Find where the given text appears and provide that cell's center as [X, Y] coordinate. 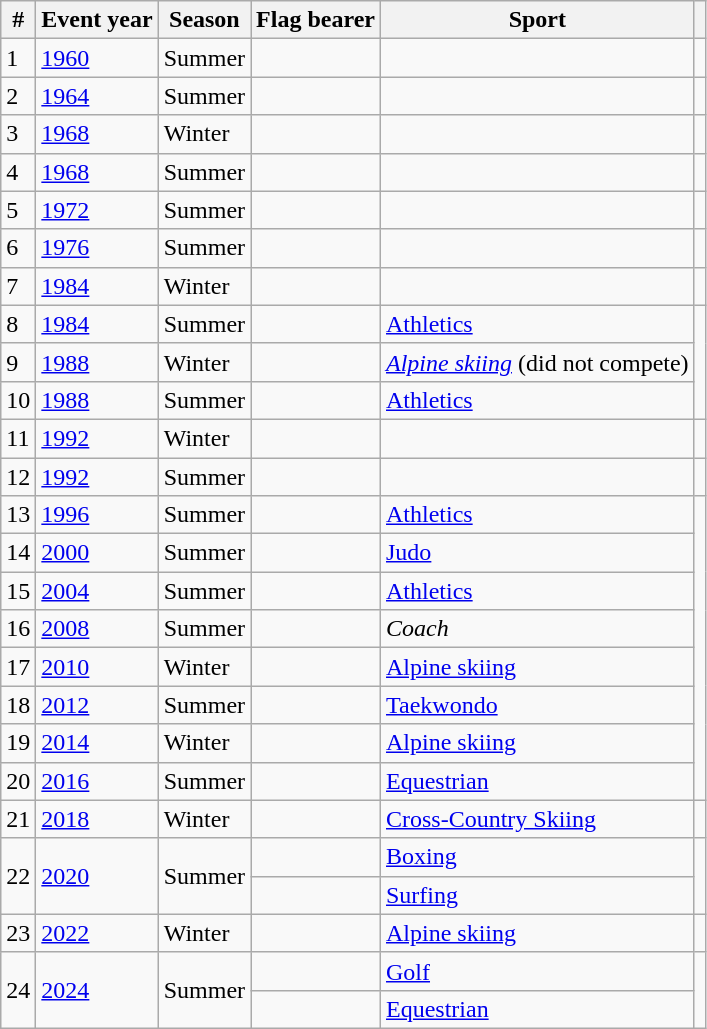
2014 [97, 743]
15 [18, 591]
Event year [97, 20]
2000 [97, 553]
19 [18, 743]
2016 [97, 781]
2008 [97, 629]
2 [18, 96]
1996 [97, 515]
23 [18, 933]
# [18, 20]
11 [18, 438]
2012 [97, 705]
7 [18, 286]
2010 [97, 667]
2004 [97, 591]
2022 [97, 933]
6 [18, 248]
1964 [97, 96]
4 [18, 172]
Season [204, 20]
12 [18, 477]
Coach [537, 629]
14 [18, 553]
1972 [97, 210]
Alpine skiing (did not compete) [537, 362]
Sport [537, 20]
2020 [97, 876]
Taekwondo [537, 705]
1960 [97, 58]
Judo [537, 553]
24 [18, 990]
Golf [537, 971]
22 [18, 876]
13 [18, 515]
21 [18, 819]
18 [18, 705]
1 [18, 58]
Cross-Country Skiing [537, 819]
16 [18, 629]
Boxing [537, 857]
1976 [97, 248]
20 [18, 781]
9 [18, 362]
3 [18, 134]
5 [18, 210]
17 [18, 667]
10 [18, 400]
8 [18, 324]
2024 [97, 990]
2018 [97, 819]
Surfing [537, 895]
Flag bearer [316, 20]
